Output the (x, y) coordinate of the center of the cell containing the given text.  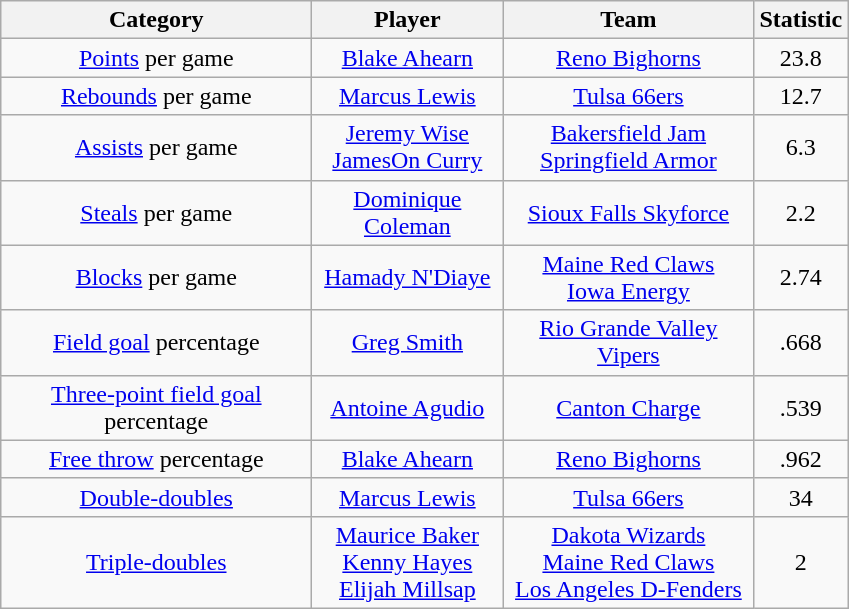
Greg Smith (408, 342)
34 (801, 497)
Statistic (801, 20)
Dakota WizardsMaine Red ClawsLos Angeles D-Fenders (628, 562)
23.8 (801, 58)
Sioux Falls Skyforce (628, 212)
Triple-doubles (156, 562)
Field goal percentage (156, 342)
12.7 (801, 96)
2 (801, 562)
.962 (801, 459)
Assists per game (156, 148)
Category (156, 20)
.539 (801, 408)
Rebounds per game (156, 96)
Points per game (156, 58)
Canton Charge (628, 408)
Double-doubles (156, 497)
Bakersfield JamSpringfield Armor (628, 148)
Rio Grande Valley Vipers (628, 342)
Dominique Coleman (408, 212)
Maurice BakerKenny HayesElijah Millsap (408, 562)
Steals per game (156, 212)
.668 (801, 342)
Jeremy WiseJamesOn Curry (408, 148)
Antoine Agudio (408, 408)
6.3 (801, 148)
Player (408, 20)
Maine Red ClawsIowa Energy (628, 278)
Team (628, 20)
2.74 (801, 278)
Three-point field goal percentage (156, 408)
Free throw percentage (156, 459)
Hamady N'Diaye (408, 278)
Blocks per game (156, 278)
2.2 (801, 212)
